Output the [X, Y] coordinate of the center of the cell containing the given text.  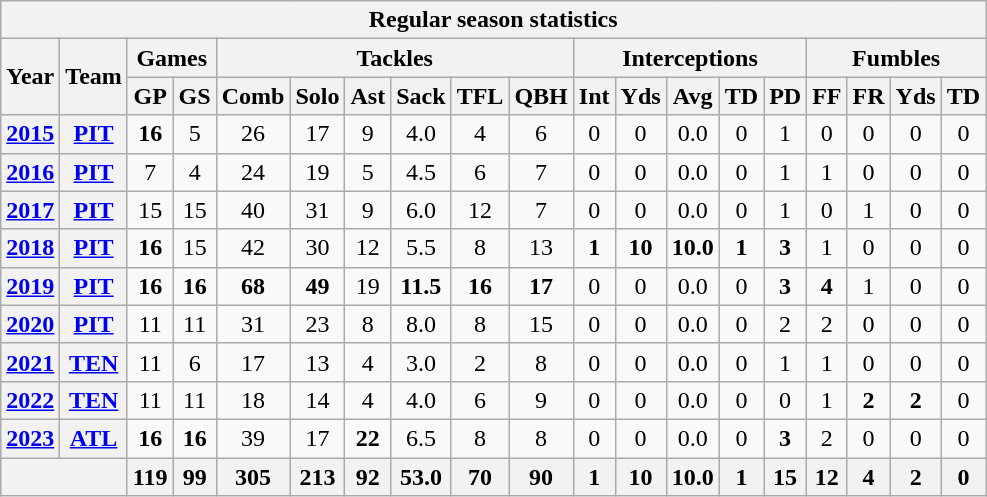
14 [318, 400]
Comb [253, 96]
Tackles [394, 58]
30 [318, 248]
5.5 [421, 248]
PD [786, 96]
Games [172, 58]
92 [368, 477]
Solo [318, 96]
2020 [30, 324]
2023 [30, 438]
Fumbles [896, 58]
6.5 [421, 438]
Avg [692, 96]
Team [94, 77]
2018 [30, 248]
18 [253, 400]
FR [868, 96]
53.0 [421, 477]
42 [253, 248]
2016 [30, 172]
Sack [421, 96]
3.0 [421, 362]
49 [318, 286]
2021 [30, 362]
39 [253, 438]
99 [194, 477]
Int [594, 96]
Interceptions [690, 58]
Ast [368, 96]
68 [253, 286]
8.0 [421, 324]
2019 [30, 286]
6.0 [421, 210]
213 [318, 477]
ATL [94, 438]
70 [480, 477]
GP [150, 96]
11.5 [421, 286]
2022 [30, 400]
24 [253, 172]
26 [253, 134]
Year [30, 77]
119 [150, 477]
2017 [30, 210]
4.5 [421, 172]
Regular season statistics [494, 20]
305 [253, 477]
GS [194, 96]
40 [253, 210]
QBH [541, 96]
FF [827, 96]
22 [368, 438]
90 [541, 477]
TFL [480, 96]
23 [318, 324]
2015 [30, 134]
